Provide the (X, Y) coordinate of the cell's center where the given text is located.  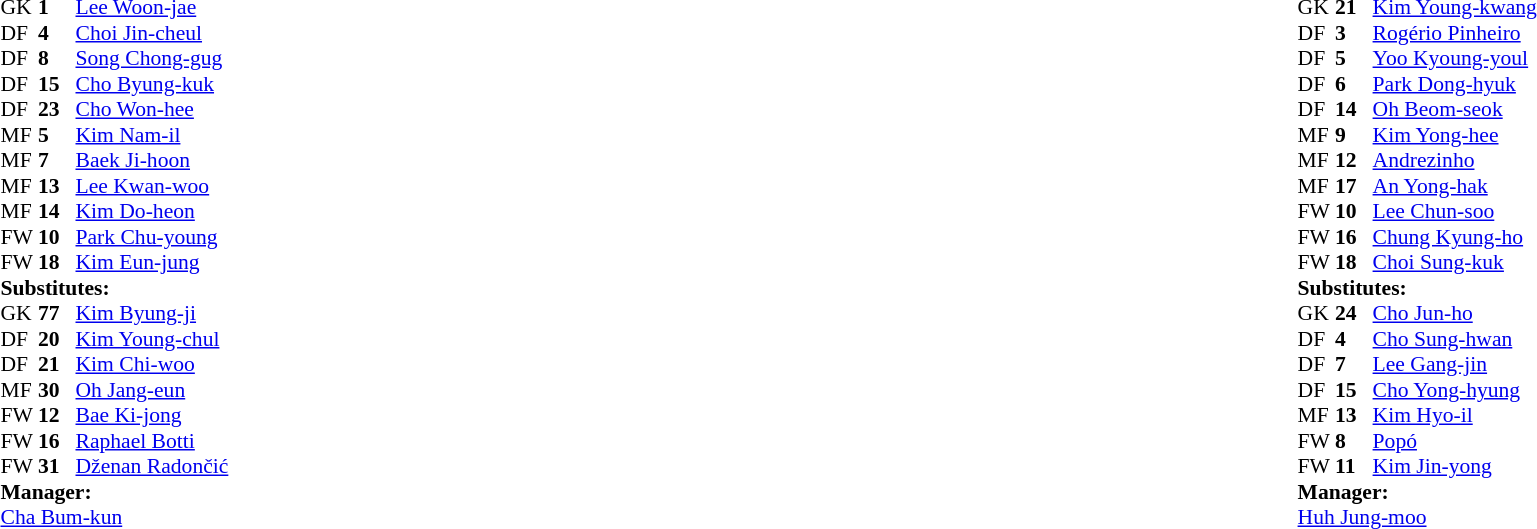
An Yong-hak (1455, 186)
Kim Do-heon (152, 211)
Bae Ki-jong (152, 415)
Lee Gang-jin (1455, 365)
Choi Jin-cheul (152, 33)
24 (1354, 313)
Kim Yong-hee (1455, 135)
Kim Jin-yong (1455, 467)
Lee Kwan-woo (152, 186)
Cho Jun-ho (1455, 313)
Cho Sung-hwan (1455, 339)
77 (57, 313)
Dženan Radončić (152, 467)
Oh Jang-eun (152, 390)
Yoo Kyoung-youl (1455, 59)
11 (1354, 467)
Andrezinho (1455, 161)
Kim Young-chul (152, 339)
Song Chong-gug (152, 59)
Kim Chi-woo (152, 365)
Cho Byung-kuk (152, 84)
9 (1354, 135)
Cho Won-hee (152, 109)
Rogério Pinheiro (1455, 33)
Kim Eun-jung (152, 263)
Baek Ji-hoon (152, 161)
Park Chu-young (152, 237)
Chung Kyung-ho (1455, 237)
Popó (1455, 441)
Kim Hyo-il (1455, 415)
31 (57, 467)
3 (1354, 33)
6 (1354, 84)
Kim Byung-ji (152, 313)
20 (57, 339)
Choi Sung-kuk (1455, 263)
Park Dong-hyuk (1455, 84)
30 (57, 390)
Kim Nam-il (152, 135)
Raphael Botti (152, 441)
17 (1354, 186)
Lee Chun-soo (1455, 211)
21 (57, 365)
Oh Beom-seok (1455, 109)
Cho Yong-hyung (1455, 390)
23 (57, 109)
